Find where the given text appears and provide that cell's center as [X, Y] coordinate. 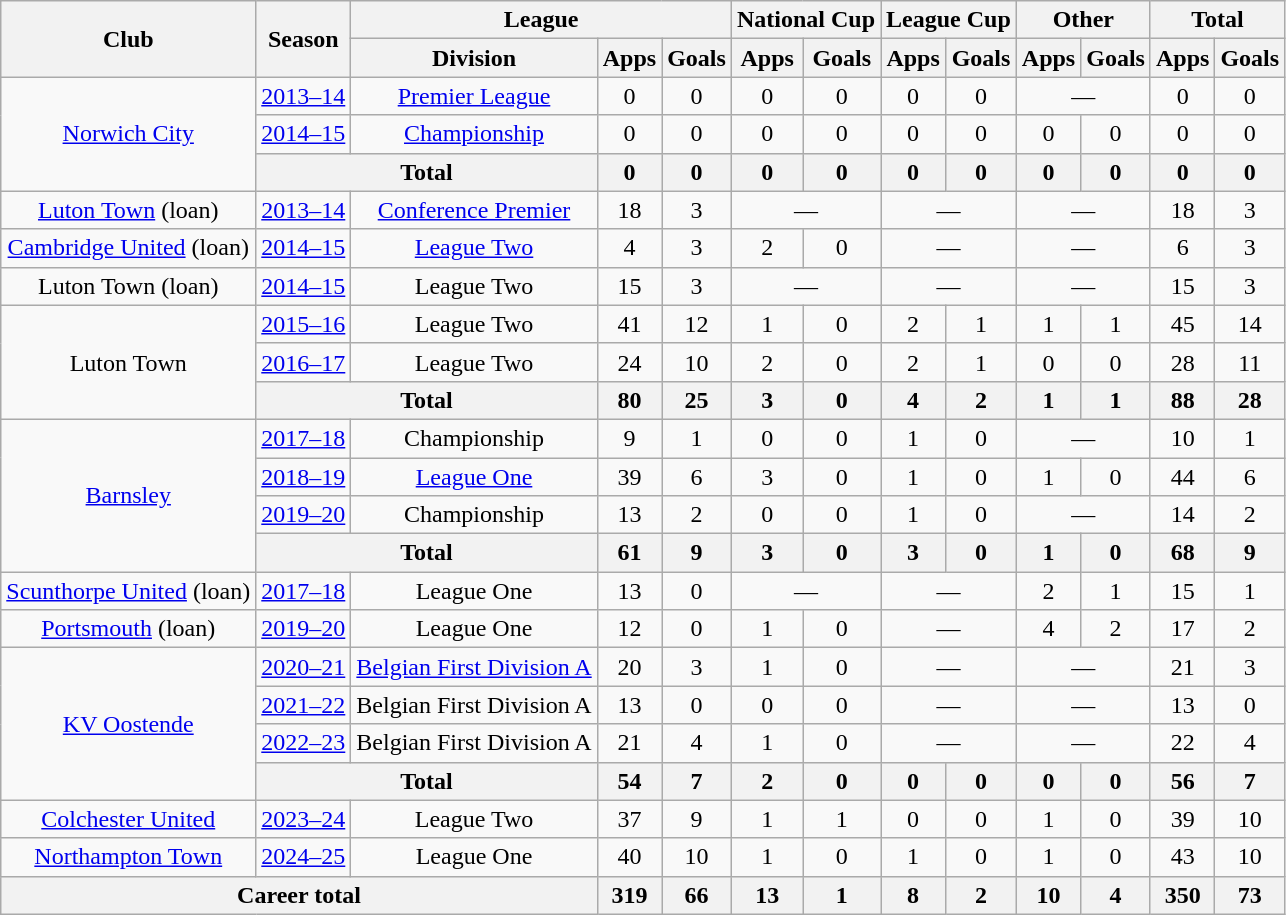
17 [1182, 629]
Portsmouth (loan) [128, 629]
Division [474, 58]
24 [629, 362]
Club [128, 39]
44 [1182, 477]
2018–19 [304, 477]
68 [1182, 553]
319 [629, 895]
Norwich City [128, 134]
350 [1182, 895]
54 [629, 781]
11 [1250, 362]
Northampton Town [128, 857]
Premier League [474, 96]
8 [914, 895]
KV Oostende [128, 724]
Barnsley [128, 495]
22 [1182, 743]
National Cup [806, 20]
Conference Premier [474, 210]
2022–23 [304, 743]
Luton Town [128, 362]
2016–17 [304, 362]
Colchester United [128, 819]
Other [1083, 20]
20 [629, 667]
43 [1182, 857]
56 [1182, 781]
40 [629, 857]
Season [304, 39]
25 [697, 400]
88 [1182, 400]
41 [629, 324]
2015–16 [304, 324]
61 [629, 553]
45 [1182, 324]
Career total [299, 895]
League [542, 20]
73 [1250, 895]
37 [629, 819]
2024–25 [304, 857]
League Cup [949, 20]
2020–21 [304, 667]
2021–22 [304, 705]
80 [629, 400]
2023–24 [304, 819]
Scunthorpe United (loan) [128, 591]
66 [697, 895]
Cambridge United (loan) [128, 248]
